For the text-containing cell, return its midpoint in (x, y) coordinate format. 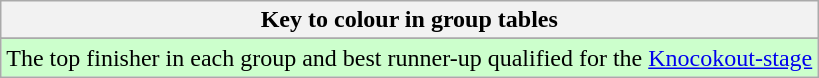
The top finisher in each group and best runner-up qualified for the Knocokout-stage (410, 58)
Key to colour in group tables (410, 20)
